Determine the [X, Y] coordinate at the center of the cell enclosing the given text.  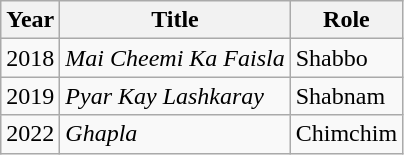
2018 [30, 58]
Shabbo [346, 58]
Title [175, 20]
Pyar Kay Lashkaray [175, 96]
Ghapla [175, 134]
Role [346, 20]
2019 [30, 96]
Year [30, 20]
2022 [30, 134]
Mai Cheemi Ka Faisla [175, 58]
Shabnam [346, 96]
Chimchim [346, 134]
